Find where the given text appears and provide that cell's center as (X, Y) coordinate. 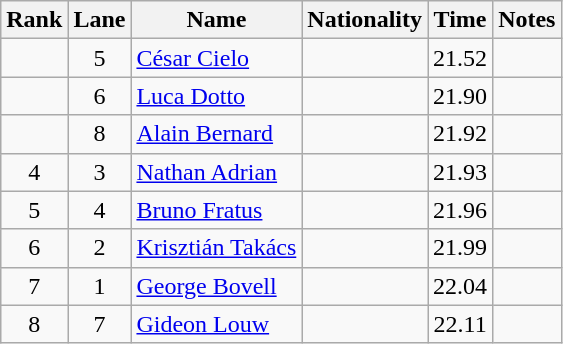
22.11 (460, 324)
Nationality (365, 20)
Luca Dotto (216, 96)
Krisztián Takács (216, 248)
Notes (527, 20)
21.90 (460, 96)
Lane (100, 20)
César Cielo (216, 58)
21.52 (460, 58)
Rank (34, 20)
Name (216, 20)
21.92 (460, 134)
George Bovell (216, 286)
21.96 (460, 210)
1 (100, 286)
21.93 (460, 172)
3 (100, 172)
Nathan Adrian (216, 172)
Time (460, 20)
Bruno Fratus (216, 210)
2 (100, 248)
21.99 (460, 248)
Gideon Louw (216, 324)
Alain Bernard (216, 134)
22.04 (460, 286)
